Output the [x, y] coordinate of the center of the cell containing the given text.  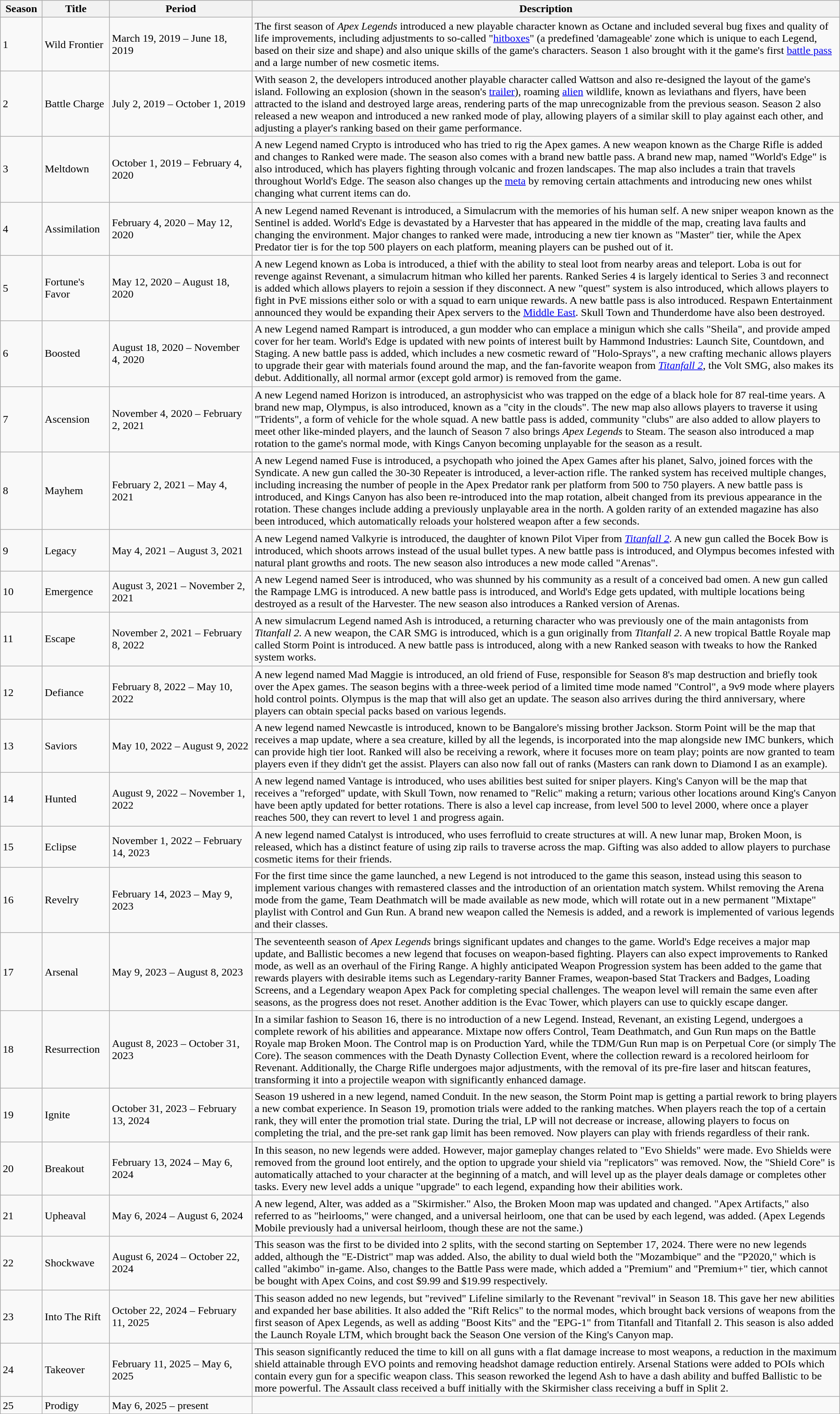
15 [22, 847]
17 [22, 972]
Revelry [76, 900]
August 9, 2022 – November 1, 2022 [181, 800]
July 2, 2019 – October 1, 2019 [181, 104]
16 [22, 900]
Ascension [76, 419]
August 6, 2024 – October 22, 2024 [181, 1263]
7 [22, 419]
Eclipse [76, 847]
Battle Charge [76, 104]
November 1, 2022 – February 14, 2023 [181, 847]
October 22, 2024 – February 11, 2025 [181, 1317]
August 18, 2020 – November 4, 2020 [181, 354]
8 [22, 491]
12 [22, 693]
February 13, 2024 – May 6, 2024 [181, 1169]
Emergence [76, 591]
August 3, 2021 – November 2, 2021 [181, 591]
1 [22, 44]
February 8, 2022 – May 10, 2022 [181, 693]
25 [22, 1405]
5 [22, 288]
23 [22, 1317]
Hunted [76, 800]
Arsenal [76, 972]
October 1, 2019 – February 4, 2020 [181, 169]
Period [181, 9]
November 4, 2020 – February 2, 2021 [181, 419]
3 [22, 169]
20 [22, 1169]
Upheaval [76, 1216]
Resurrection [76, 1049]
Defiance [76, 693]
Takeover [76, 1370]
22 [22, 1263]
Shockwave [76, 1263]
February 11, 2025 – May 6, 2025 [181, 1370]
November 2, 2021 – February 8, 2022 [181, 639]
21 [22, 1216]
19 [22, 1115]
6 [22, 354]
February 4, 2020 – May 12, 2020 [181, 229]
February 2, 2021 – May 4, 2021 [181, 491]
Fortune's Favor [76, 288]
Into The Rift [76, 1317]
Legacy [76, 550]
May 6, 2025 – present [181, 1405]
Description [546, 9]
Boosted [76, 354]
2 [22, 104]
Assimilation [76, 229]
Title [76, 9]
Escape [76, 639]
18 [22, 1049]
10 [22, 591]
13 [22, 746]
October 31, 2023 – February 13, 2024 [181, 1115]
Season [22, 9]
24 [22, 1370]
Saviors [76, 746]
Wild Frontier [76, 44]
August 8, 2023 – October 31, 2023 [181, 1049]
Breakout [76, 1169]
11 [22, 639]
9 [22, 550]
Meltdown [76, 169]
May 12, 2020 – August 18, 2020 [181, 288]
Ignite [76, 1115]
February 14, 2023 – May 9, 2023 [181, 900]
May 4, 2021 – August 3, 2021 [181, 550]
14 [22, 800]
Prodigy [76, 1405]
May 6, 2024 – August 6, 2024 [181, 1216]
4 [22, 229]
March 19, 2019 – June 18, 2019 [181, 44]
Mayhem [76, 491]
May 9, 2023 – August 8, 2023 [181, 972]
May 10, 2022 – August 9, 2022 [181, 746]
